Pinpoint the cell where the given text exists, returning its [X, Y] midpoint coordinate. 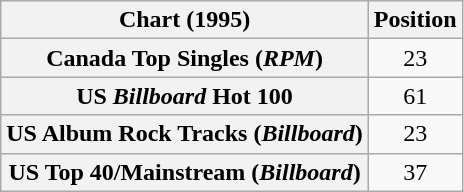
US Billboard Hot 100 [185, 96]
37 [415, 172]
Position [415, 20]
Chart (1995) [185, 20]
US Top 40/Mainstream (Billboard) [185, 172]
61 [415, 96]
Canada Top Singles (RPM) [185, 58]
US Album Rock Tracks (Billboard) [185, 134]
